For the text-containing cell, return its midpoint in (X, Y) coordinate format. 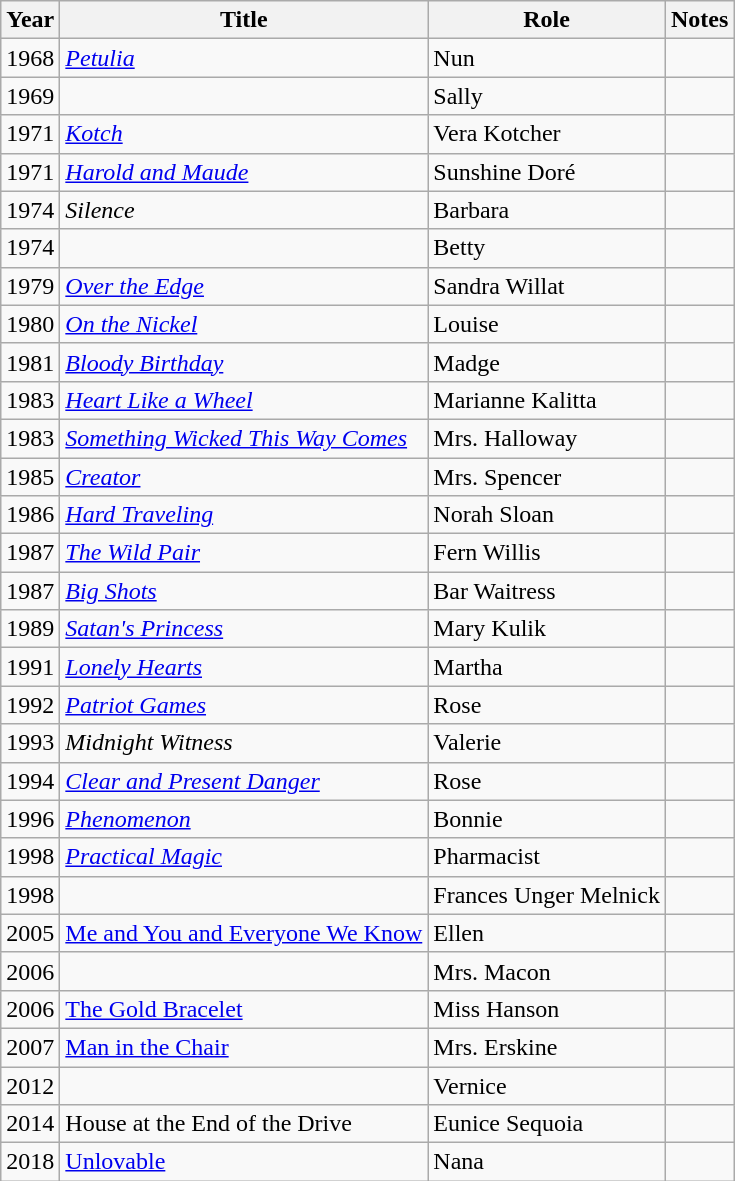
2012 (30, 1085)
Barbara (547, 210)
1979 (30, 286)
1980 (30, 324)
Nun (547, 58)
Mrs. Macon (547, 971)
Harold and Maude (244, 172)
Clear and Present Danger (244, 781)
2018 (30, 1162)
Over the Edge (244, 286)
Me and You and Everyone We Know (244, 933)
Mary Kulik (547, 629)
Title (244, 20)
Sunshine Doré (547, 172)
Valerie (547, 743)
Sandra Willat (547, 286)
Sally (547, 96)
Bonnie (547, 819)
The Gold Bracelet (244, 1009)
1996 (30, 819)
1994 (30, 781)
2007 (30, 1047)
1989 (30, 629)
1992 (30, 705)
1969 (30, 96)
2014 (30, 1124)
Kotch (244, 134)
Notes (699, 20)
Mrs. Halloway (547, 438)
Ellen (547, 933)
Mrs. Erskine (547, 1047)
Mrs. Spencer (547, 477)
Pharmacist (547, 857)
Satan's Princess (244, 629)
Martha (547, 667)
House at the End of the Drive (244, 1124)
Man in the Chair (244, 1047)
1968 (30, 58)
Patriot Games (244, 705)
Frances Unger Melnick (547, 895)
Miss Hanson (547, 1009)
Marianne Kalitta (547, 400)
Bloody Birthday (244, 362)
Role (547, 20)
Norah Sloan (547, 515)
The Wild Pair (244, 553)
Something Wicked This Way Comes (244, 438)
Big Shots (244, 591)
Fern Willis (547, 553)
Hard Traveling (244, 515)
2005 (30, 933)
Vera Kotcher (547, 134)
Madge (547, 362)
Midnight Witness (244, 743)
Betty (547, 248)
On the Nickel (244, 324)
Petulia (244, 58)
1985 (30, 477)
Eunice Sequoia (547, 1124)
1993 (30, 743)
Silence (244, 210)
Practical Magic (244, 857)
1981 (30, 362)
Nana (547, 1162)
Vernice (547, 1085)
Bar Waitress (547, 591)
1986 (30, 515)
Lonely Hearts (244, 667)
Creator (244, 477)
Louise (547, 324)
Heart Like a Wheel (244, 400)
Year (30, 20)
Unlovable (244, 1162)
1991 (30, 667)
Phenomenon (244, 819)
